Output the [x, y] coordinate of the center of the cell containing the given text.  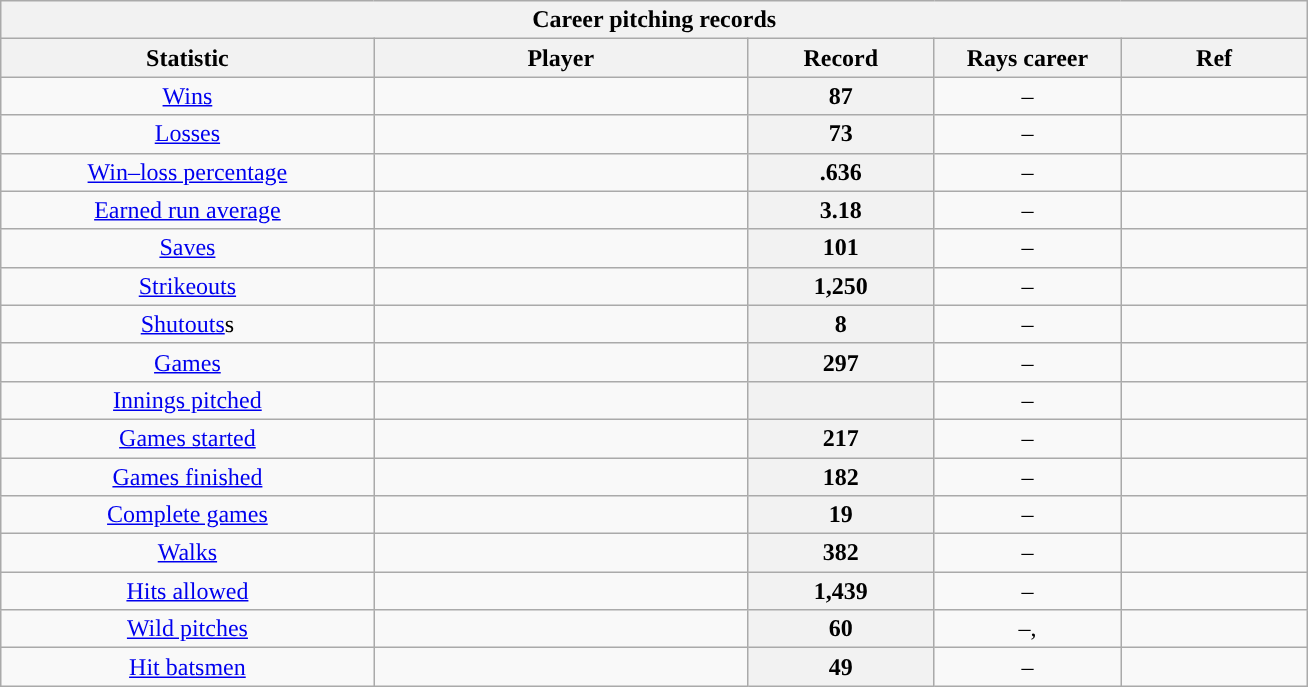
60 [840, 629]
Hits allowed [188, 591]
101 [840, 248]
Player [560, 58]
3.18 [840, 210]
382 [840, 553]
87 [840, 96]
Strikeouts [188, 286]
Statistic [188, 58]
182 [840, 477]
.636 [840, 172]
Innings pitched [188, 400]
Record [840, 58]
Games finished [188, 477]
Wins [188, 96]
1,250 [840, 286]
49 [840, 667]
8 [840, 324]
Games [188, 362]
Walks [188, 553]
Career pitching records [654, 20]
Rays career [1028, 58]
Losses [188, 134]
Earned run average [188, 210]
Ref [1214, 58]
Wild pitches [188, 629]
19 [840, 515]
Win–loss percentage [188, 172]
Games started [188, 438]
Complete games [188, 515]
Saves [188, 248]
Shutoutss [188, 324]
1,439 [840, 591]
297 [840, 362]
–, [1028, 629]
217 [840, 438]
Hit batsmen [188, 667]
73 [840, 134]
